Find where the given text appears and provide that cell's center as [X, Y] coordinate. 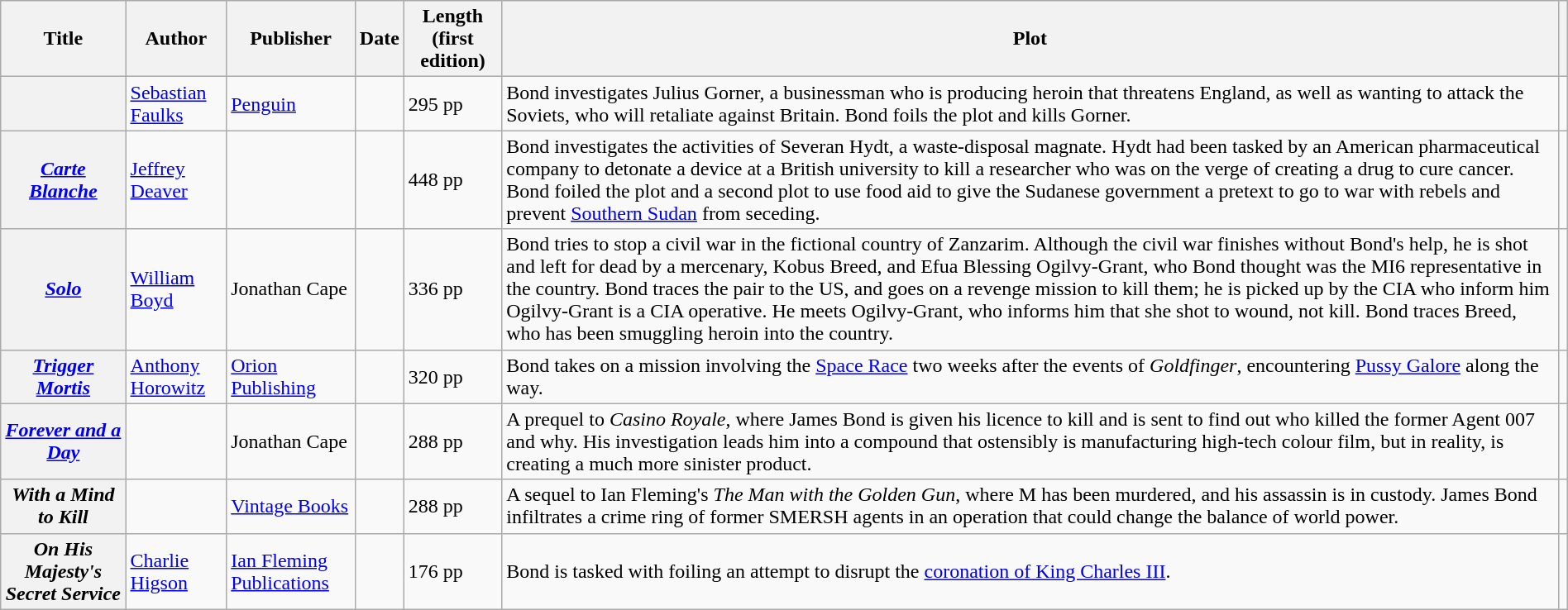
Sebastian Faulks [176, 104]
Vintage Books [291, 506]
On His Majesty's Secret Service [63, 571]
320 pp [452, 377]
Bond is tasked with foiling an attempt to disrupt the coronation of King Charles III. [1030, 571]
448 pp [452, 180]
Charlie Higson [176, 571]
Plot [1030, 39]
Title [63, 39]
295 pp [452, 104]
Orion Publishing [291, 377]
Ian Fleming Publications [291, 571]
Forever and a Day [63, 441]
Trigger Mortis [63, 377]
William Boyd [176, 289]
Anthony Horowitz [176, 377]
Jeffrey Deaver [176, 180]
Penguin [291, 104]
Date [379, 39]
176 pp [452, 571]
336 pp [452, 289]
Publisher [291, 39]
Length (first edition) [452, 39]
With a Mind to Kill [63, 506]
Author [176, 39]
Bond takes on a mission involving the Space Race two weeks after the events of Goldfinger, encountering Pussy Galore along the way. [1030, 377]
Carte Blanche [63, 180]
Solo [63, 289]
